Locate the cell with the specified text and output its (X, Y) center coordinate. 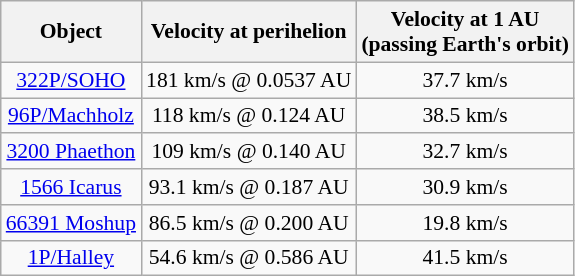
322P/SOHO (71, 80)
54.6 km/s @ 0.586 AU (248, 258)
93.1 km/s @ 0.187 AU (248, 187)
19.8 km/s (465, 223)
181 km/s @ 0.0537 AU (248, 80)
Object (71, 32)
32.7 km/s (465, 152)
38.5 km/s (465, 116)
86.5 km/s @ 0.200 AU (248, 223)
96P/Machholz (71, 116)
66391 Moshup (71, 223)
Velocity at perihelion (248, 32)
3200 Phaethon (71, 152)
109 km/s @ 0.140 AU (248, 152)
1P/Halley (71, 258)
37.7 km/s (465, 80)
1566 Icarus (71, 187)
30.9 km/s (465, 187)
118 km/s @ 0.124 AU (248, 116)
41.5 km/s (465, 258)
Velocity at 1 AU(passing Earth's orbit) (465, 32)
